Find where the given text appears and provide that cell's center as [x, y] coordinate. 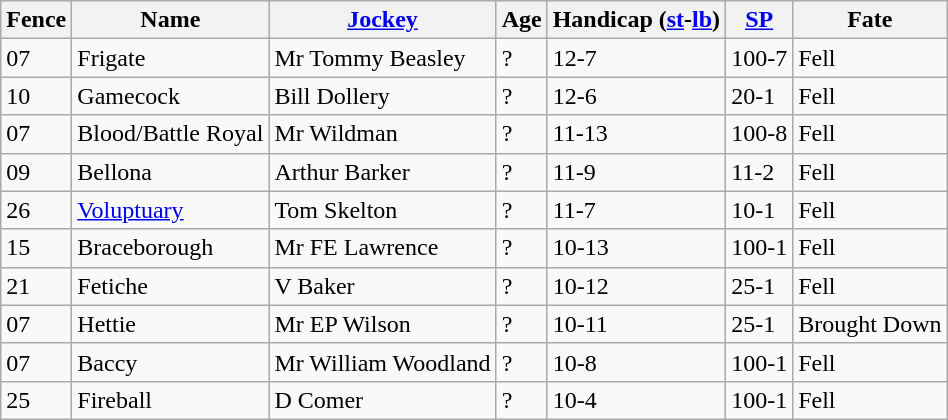
11-7 [636, 210]
Fate [870, 20]
SP [760, 20]
Age [522, 20]
10-11 [636, 324]
20-1 [760, 96]
21 [36, 286]
Bill Dollery [382, 96]
Mr FE Lawrence [382, 248]
Handicap (st-lb) [636, 20]
Arthur Barker [382, 172]
10-8 [636, 362]
Blood/Battle Royal [170, 134]
11-9 [636, 172]
10-13 [636, 248]
Mr Wildman [382, 134]
10-12 [636, 286]
25 [36, 400]
Fireball [170, 400]
Gamecock [170, 96]
10-4 [636, 400]
Hettie [170, 324]
12-6 [636, 96]
09 [36, 172]
11-2 [760, 172]
11-13 [636, 134]
Fence [36, 20]
Tom Skelton [382, 210]
100-7 [760, 58]
Voluptuary [170, 210]
15 [36, 248]
Name [170, 20]
Mr Tommy Beasley [382, 58]
Brought Down [870, 324]
V Baker [382, 286]
10 [36, 96]
Braceborough [170, 248]
Mr William Woodland [382, 362]
D Comer [382, 400]
Fetiche [170, 286]
Mr EP Wilson [382, 324]
Bellona [170, 172]
12-7 [636, 58]
100-8 [760, 134]
10-1 [760, 210]
Baccy [170, 362]
26 [36, 210]
Jockey [382, 20]
Frigate [170, 58]
